Output the [X, Y] coordinate of the center of the cell containing the given text.  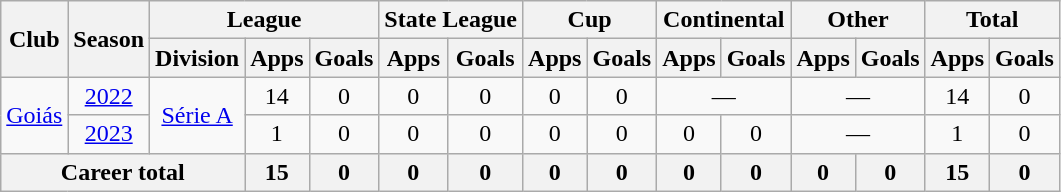
Série A [198, 115]
Division [198, 58]
Other [858, 20]
Goiás [34, 115]
Total [992, 20]
Club [34, 39]
League [264, 20]
2023 [109, 134]
Career total [123, 172]
Continental [724, 20]
2022 [109, 96]
State League [451, 20]
Season [109, 39]
Cup [590, 20]
